Identify which cell holds the provided text, then report its [x, y] central coordinate. 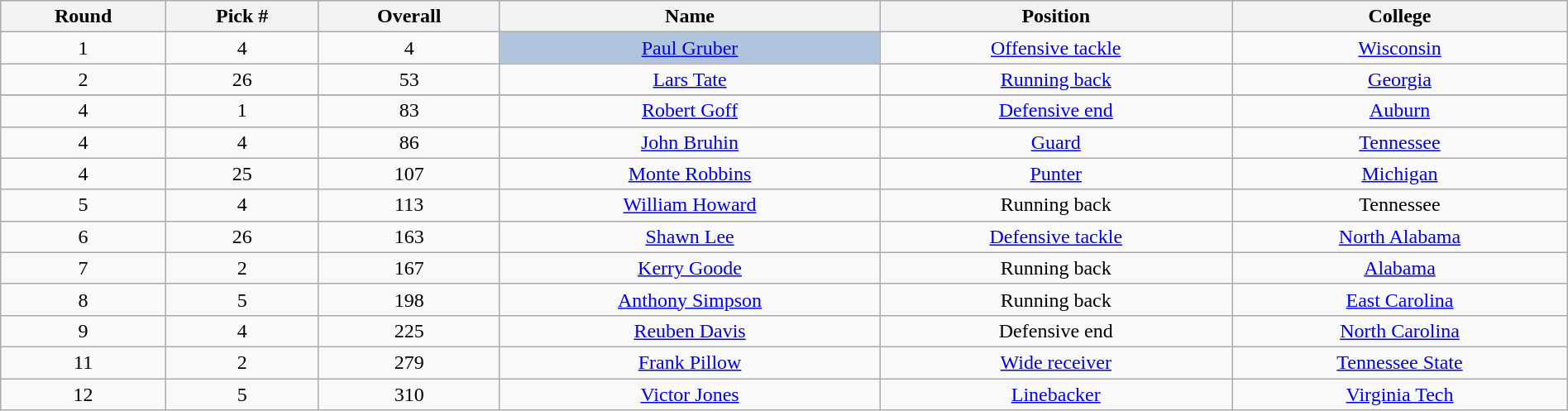
Tennessee State [1399, 362]
John Bruhin [690, 142]
Pick # [241, 17]
Punter [1056, 174]
Wide receiver [1056, 362]
Georgia [1399, 79]
7 [84, 268]
86 [409, 142]
Guard [1056, 142]
Robert Goff [690, 111]
North Alabama [1399, 237]
Auburn [1399, 111]
310 [409, 394]
College [1399, 17]
Round [84, 17]
225 [409, 331]
Virginia Tech [1399, 394]
53 [409, 79]
Victor Jones [690, 394]
Monte Robbins [690, 174]
Kerry Goode [690, 268]
Name [690, 17]
Frank Pillow [690, 362]
9 [84, 331]
25 [241, 174]
6 [84, 237]
Wisconsin [1399, 48]
North Carolina [1399, 331]
Linebacker [1056, 394]
Alabama [1399, 268]
Anthony Simpson [690, 299]
Defensive tackle [1056, 237]
Paul Gruber [690, 48]
12 [84, 394]
83 [409, 111]
113 [409, 205]
Overall [409, 17]
198 [409, 299]
11 [84, 362]
Position [1056, 17]
107 [409, 174]
William Howard [690, 205]
8 [84, 299]
Michigan [1399, 174]
Offensive tackle [1056, 48]
East Carolina [1399, 299]
Reuben Davis [690, 331]
Lars Tate [690, 79]
279 [409, 362]
Shawn Lee [690, 237]
167 [409, 268]
163 [409, 237]
